Scan for the cell matching the given text and deliver its (x, y) coordinate at center. 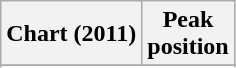
Chart (2011) (72, 34)
Peakposition (188, 34)
